Scan for the cell matching the given text and deliver its [X, Y] coordinate at center. 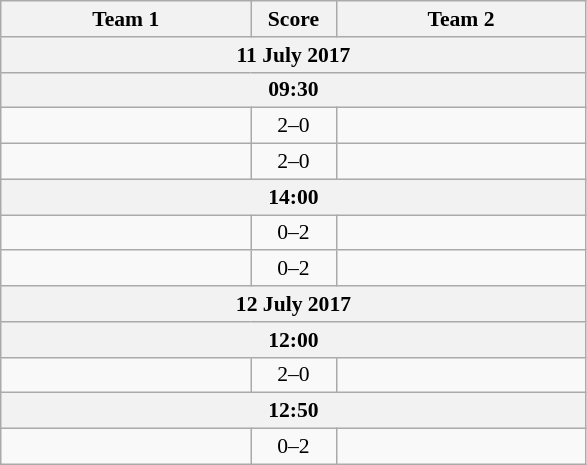
12 July 2017 [294, 304]
14:00 [294, 197]
11 July 2017 [294, 55]
12:00 [294, 340]
Score [294, 19]
Team 1 [126, 19]
Team 2 [461, 19]
09:30 [294, 90]
12:50 [294, 411]
